Detect which cell encompasses the target text, then output its (x, y) center coordinate. 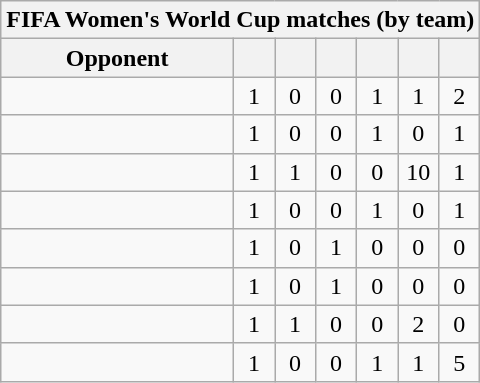
10 (418, 172)
FIFA Women's World Cup matches (by team) (240, 20)
Opponent (118, 58)
5 (460, 362)
